Identify which cell holds the provided text, then report its (x, y) central coordinate. 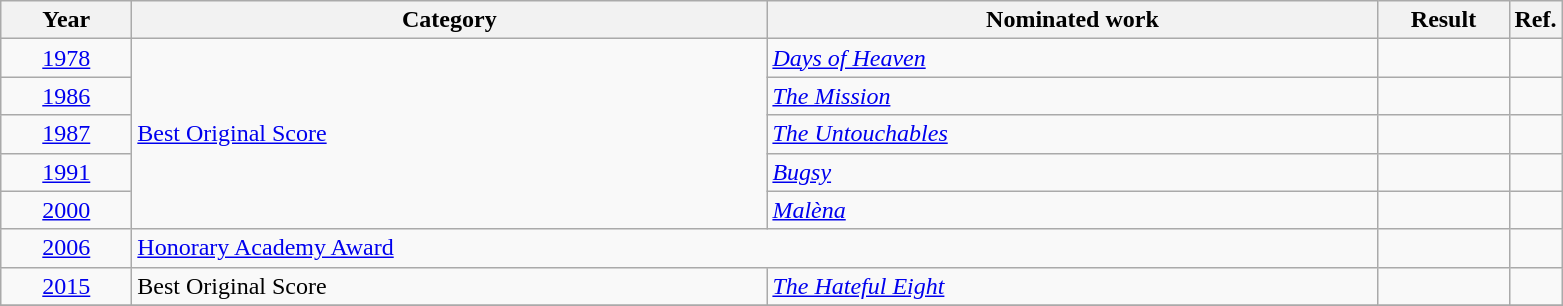
1987 (66, 134)
Honorary Academy Award (755, 248)
1991 (66, 172)
Nominated work (1072, 20)
1986 (66, 96)
The Untouchables (1072, 134)
Malèna (1072, 210)
2015 (66, 286)
Year (66, 20)
The Mission (1072, 96)
Ref. (1536, 20)
Category (450, 20)
Days of Heaven (1072, 58)
Result (1444, 20)
Bugsy (1072, 172)
The Hateful Eight (1072, 286)
2000 (66, 210)
2006 (66, 248)
1978 (66, 58)
